Search for the cell housing the specified text and yield its [X, Y] center coordinate. 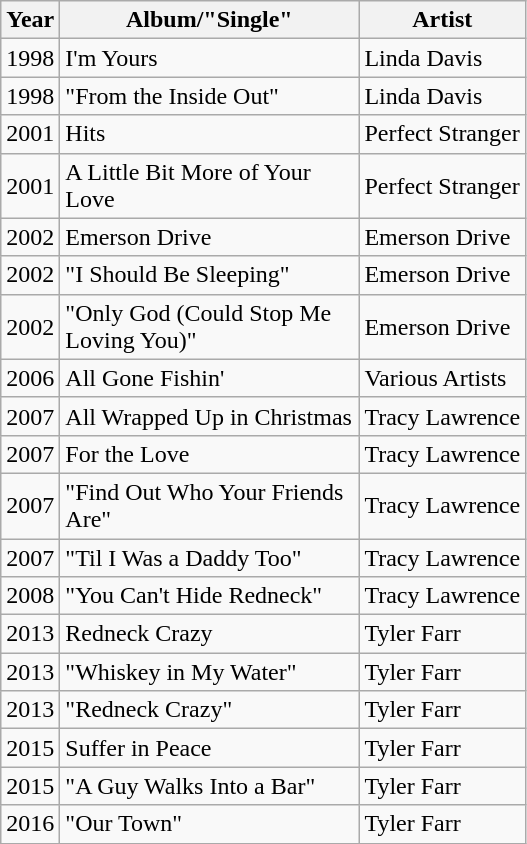
"Our Town" [210, 824]
"From the Inside Out" [210, 96]
Artist [442, 20]
All Wrapped Up in Christmas [210, 416]
A Little Bit More of Your Love [210, 186]
"Only God (Could Stop Me Loving You)" [210, 326]
I'm Yours [210, 58]
"Redneck Crazy" [210, 710]
2016 [30, 824]
Hits [210, 134]
"Til I Was a Daddy Too" [210, 557]
2006 [30, 378]
Album/"Single" [210, 20]
Redneck Crazy [210, 634]
"Whiskey in My Water" [210, 672]
"Find Out Who Your Friends Are" [210, 506]
2008 [30, 596]
All Gone Fishin' [210, 378]
"You Can't Hide Redneck" [210, 596]
"I Should Be Sleeping" [210, 275]
For the Love [210, 454]
Suffer in Peace [210, 748]
Year [30, 20]
Various Artists [442, 378]
"A Guy Walks Into a Bar" [210, 786]
